Capture the cell that displays the provided text and extract its [x, y] central coordinate. 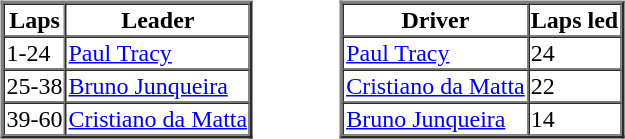
Driver [436, 20]
Laps led [574, 20]
24 [574, 52]
22 [574, 86]
14 [574, 118]
39-60 [35, 118]
Laps [35, 20]
25-38 [35, 86]
1-24 [35, 52]
Leader [158, 20]
